Determine the (x, y) coordinate at the center of the cell enclosing the given text.  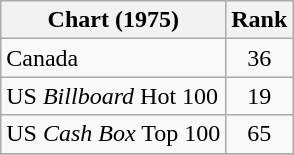
Chart (1975) (114, 20)
Rank (260, 20)
19 (260, 96)
US Billboard Hot 100 (114, 96)
36 (260, 58)
Canada (114, 58)
US Cash Box Top 100 (114, 134)
65 (260, 134)
